Output the (X, Y) coordinate of the center of the cell containing the given text.  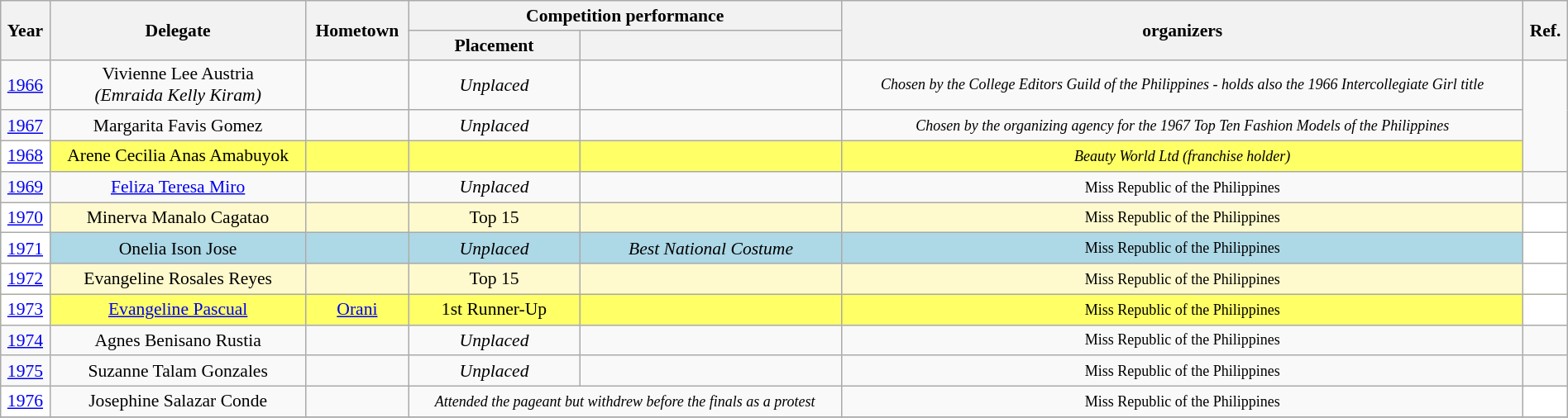
Chosen by the College Editors Guild of the Philippines - holds also the 1966 Intercollegiate Girl title (1183, 84)
Hometown (357, 30)
1973 (25, 309)
1966 (25, 84)
organizers (1183, 30)
1974 (25, 340)
Feliza Teresa Miro (178, 187)
Suzanne Talam Gonzales (178, 372)
1970 (25, 218)
Evangeline Pascual (178, 309)
Chosen by the organizing agency for the 1967 Top Ten Fashion Models of the Philippines (1183, 126)
Evangeline Rosales Reyes (178, 279)
Best National Costume (710, 248)
Onelia Ison Jose (178, 248)
1976 (25, 401)
Competition performance (625, 16)
Arene Cecilia Anas Amabuyok (178, 157)
Minerva Manalo Cagatao (178, 218)
1971 (25, 248)
1975 (25, 372)
Ref. (1545, 30)
1967 (25, 126)
Vivienne Lee Austria (Emraida Kelly Kiram) (178, 84)
1st Runner-Up (495, 309)
Josephine Salazar Conde (178, 401)
1968 (25, 157)
Attended the pageant but withdrew before the finals as a protest (625, 401)
Margarita Favis Gomez (178, 126)
Placement (495, 45)
Orani (357, 309)
Year (25, 30)
Beauty World Ltd (franchise holder) (1183, 157)
1972 (25, 279)
1969 (25, 187)
Agnes Benisano Rustia (178, 340)
Delegate (178, 30)
